Return (x, y) of the center of cell containing provided text 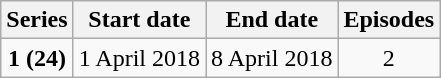
1 April 2018 (139, 58)
1 (24) (37, 58)
Episodes (389, 20)
2 (389, 58)
8 April 2018 (272, 58)
Series (37, 20)
End date (272, 20)
Start date (139, 20)
